Return (X, Y) of the center of cell containing provided text 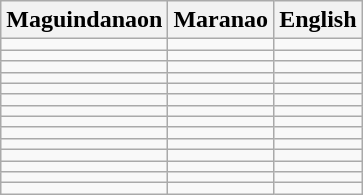
Maguindanaon (84, 20)
English (318, 20)
Maranao (221, 20)
